Output the [x, y] coordinate of the center of the cell containing the given text.  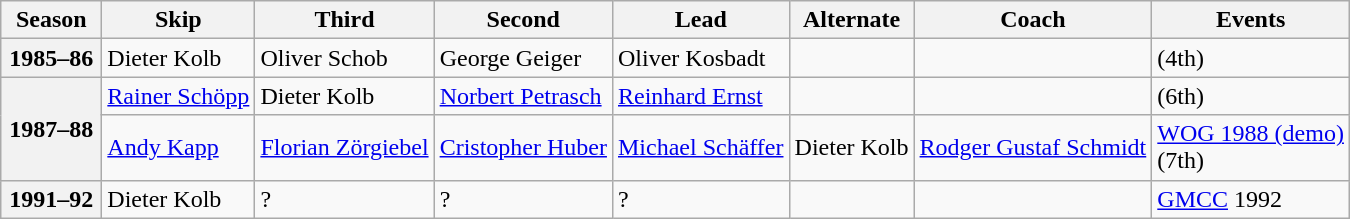
Reinhard Ernst [700, 96]
Rainer Schöpp [178, 96]
Coach [1033, 20]
Norbert Petrasch [523, 96]
Third [344, 20]
Cristopher Huber [523, 148]
Oliver Kosbadt [700, 58]
Oliver Schob [344, 58]
Skip [178, 20]
1987–88 [52, 128]
WOG 1988 (demo)(7th) [1251, 148]
(6th) [1251, 96]
Season [52, 20]
Andy Kapp [178, 148]
Michael Schäffer [700, 148]
Alternate [852, 20]
(4th) [1251, 58]
Second [523, 20]
Florian Zörgiebel [344, 148]
George Geiger [523, 58]
GMCC 1992 [1251, 199]
1991–92 [52, 199]
Rodger Gustaf Schmidt [1033, 148]
Events [1251, 20]
1985–86 [52, 58]
Lead [700, 20]
